Locate the cell with the specified text and output its [x, y] center coordinate. 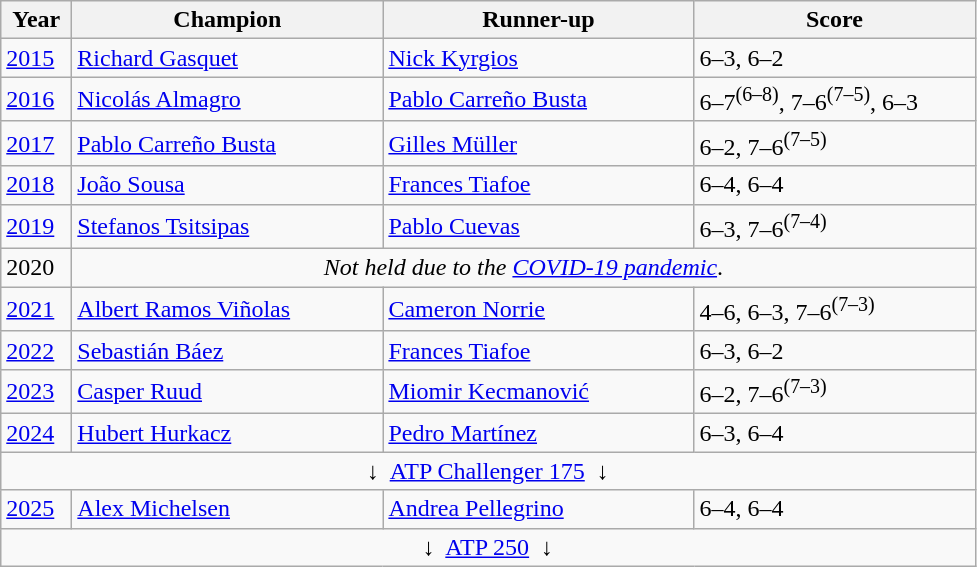
Casper Ruud [228, 392]
Richard Gasquet [228, 58]
2016 [36, 100]
Nicolás Almagro [228, 100]
Score [834, 20]
2024 [36, 433]
6–3, 7–6(7–4) [834, 226]
2017 [36, 144]
Hubert Hurkacz [228, 433]
Stefanos Tsitsipas [228, 226]
Nick Kyrgios [538, 58]
Gilles Müller [538, 144]
2020 [36, 268]
2022 [36, 350]
João Sousa [228, 185]
Not held due to the COVID-19 pandemic. [524, 268]
Cameron Norrie [538, 310]
4–6, 6–3, 7–6(7–3) [834, 310]
6–3, 6–4 [834, 433]
6–2, 7–6(7–5) [834, 144]
Year [36, 20]
6–7(6–8), 7–6(7–5), 6–3 [834, 100]
2021 [36, 310]
Pablo Cuevas [538, 226]
2015 [36, 58]
Sebastián Báez [228, 350]
2025 [36, 509]
Andrea Pellegrino [538, 509]
2019 [36, 226]
2023 [36, 392]
↓ ATP Challenger 175 ↓ [488, 471]
Miomir Kecmanović [538, 392]
↓ ATP 250 ↓ [488, 547]
Runner-up [538, 20]
Albert Ramos Viñolas [228, 310]
2018 [36, 185]
Alex Michelsen [228, 509]
Champion [228, 20]
Pedro Martínez [538, 433]
6–2, 7–6(7–3) [834, 392]
